From the cell containing the given text, extract its center point as (x, y) coordinate. 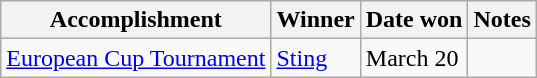
March 20 (414, 58)
Sting (316, 58)
European Cup Tournament (136, 58)
Winner (316, 20)
Notes (502, 20)
Accomplishment (136, 20)
Date won (414, 20)
